Return [X, Y] of the center of cell containing provided text 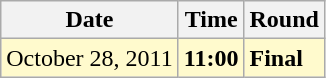
11:00 [211, 58]
October 28, 2011 [90, 58]
Final [284, 58]
Date [90, 20]
Time [211, 20]
Round [284, 20]
